For the text-containing cell, return its midpoint in (x, y) coordinate format. 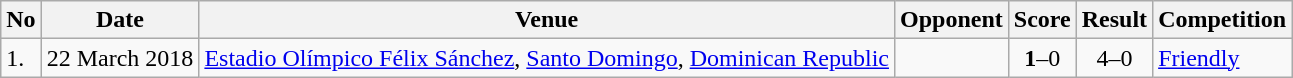
1–0 (1042, 58)
Score (1042, 20)
4–0 (1114, 58)
22 March 2018 (120, 58)
No (21, 20)
Venue (547, 20)
Result (1114, 20)
1. (21, 58)
Friendly (1222, 58)
Estadio Olímpico Félix Sánchez, Santo Domingo, Dominican Republic (547, 58)
Opponent (951, 20)
Competition (1222, 20)
Date (120, 20)
